Find where the given text appears and provide that cell's center as [X, Y] coordinate. 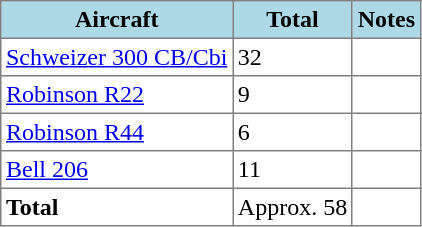
Notes [386, 20]
9 [293, 95]
Aircraft [117, 20]
Schweizer 300 CB/Cbi [117, 57]
Robinson R22 [117, 95]
11 [293, 170]
Approx. 58 [293, 207]
32 [293, 57]
Bell 206 [117, 170]
Robinson R44 [117, 132]
6 [293, 132]
